Detect which cell encompasses the target text, then output its [X, Y] center coordinate. 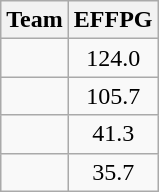
105.7 [113, 96]
Team [35, 20]
EFFPG [113, 20]
41.3 [113, 134]
35.7 [113, 172]
124.0 [113, 58]
